Return [X, Y] of the center of cell containing provided text 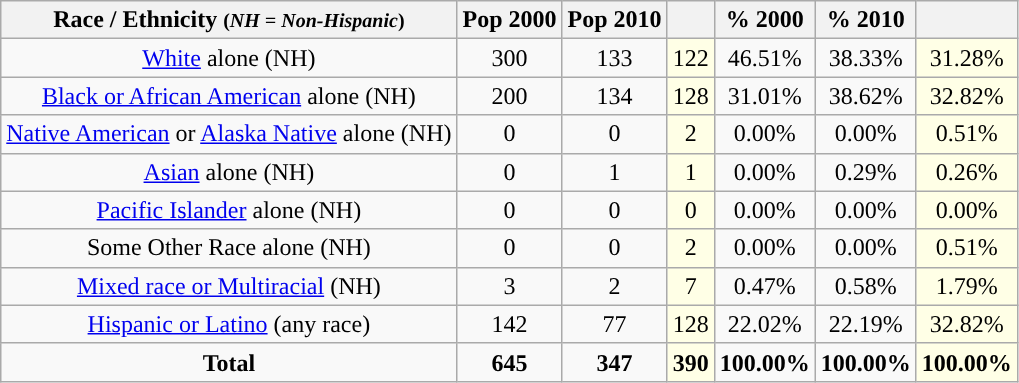
1.79% [966, 286]
200 [510, 96]
31.01% [764, 96]
22.02% [764, 324]
Black or African American alone (NH) [229, 96]
0.26% [966, 172]
142 [510, 324]
Native American or Alaska Native alone (NH) [229, 134]
77 [614, 324]
% 2010 [866, 20]
46.51% [764, 58]
7 [690, 286]
Some Other Race alone (NH) [229, 248]
390 [690, 362]
347 [614, 362]
Asian alone (NH) [229, 172]
300 [510, 58]
31.28% [966, 58]
38.62% [866, 96]
22.19% [866, 324]
122 [690, 58]
38.33% [866, 58]
3 [510, 286]
0.58% [866, 286]
White alone (NH) [229, 58]
Total [229, 362]
133 [614, 58]
134 [614, 96]
645 [510, 362]
0.47% [764, 286]
Race / Ethnicity (NH = Non-Hispanic) [229, 20]
Mixed race or Multiracial (NH) [229, 286]
Pacific Islander alone (NH) [229, 210]
Hispanic or Latino (any race) [229, 324]
Pop 2000 [510, 20]
0.29% [866, 172]
Pop 2010 [614, 20]
% 2000 [764, 20]
